Pinpoint the cell where the given text exists, returning its (X, Y) midpoint coordinate. 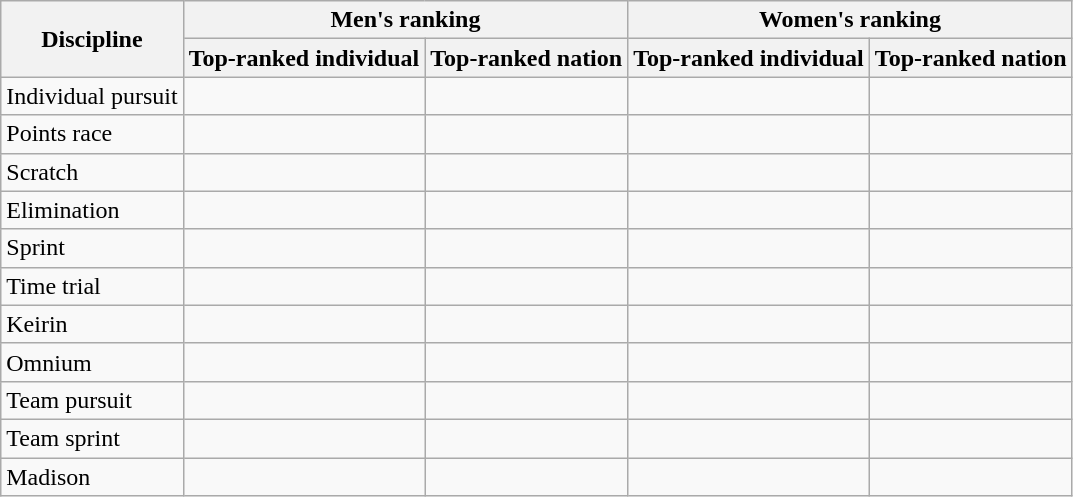
Team sprint (92, 438)
Keirin (92, 324)
Women's ranking (850, 20)
Elimination (92, 210)
Points race (92, 134)
Madison (92, 477)
Sprint (92, 248)
Men's ranking (406, 20)
Omnium (92, 362)
Scratch (92, 172)
Discipline (92, 39)
Individual pursuit (92, 96)
Team pursuit (92, 400)
Time trial (92, 286)
